Return the (X, Y) coordinate for the center point of the cell that contains the specified text.  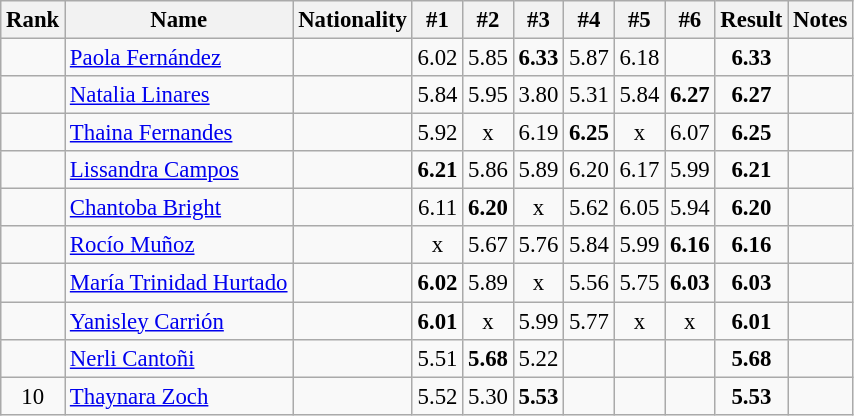
5.67 (488, 245)
#3 (538, 20)
6.18 (639, 58)
5.56 (589, 283)
Thaynara Zoch (179, 396)
6.07 (690, 133)
María Trinidad Hurtado (179, 283)
5.52 (437, 396)
5.95 (488, 95)
#2 (488, 20)
5.92 (437, 133)
Natalia Linares (179, 95)
5.77 (589, 321)
5.75 (639, 283)
5.62 (589, 208)
Thaina Fernandes (179, 133)
6.19 (538, 133)
Notes (820, 20)
5.76 (538, 245)
5.51 (437, 358)
Rocío Muñoz (179, 245)
6.05 (639, 208)
6.17 (639, 170)
Lissandra Campos (179, 170)
3.80 (538, 95)
Yanisley Carrión (179, 321)
Name (179, 20)
#5 (639, 20)
Nationality (352, 20)
5.86 (488, 170)
6.11 (437, 208)
5.85 (488, 58)
Nerli Cantoñi (179, 358)
5.22 (538, 358)
#4 (589, 20)
Chantoba Bright (179, 208)
#6 (690, 20)
10 (33, 396)
5.31 (589, 95)
5.87 (589, 58)
Paola Fernández (179, 58)
Rank (33, 20)
5.94 (690, 208)
Result (752, 20)
#1 (437, 20)
5.30 (488, 396)
